Return [X, Y] of the center of cell containing provided text 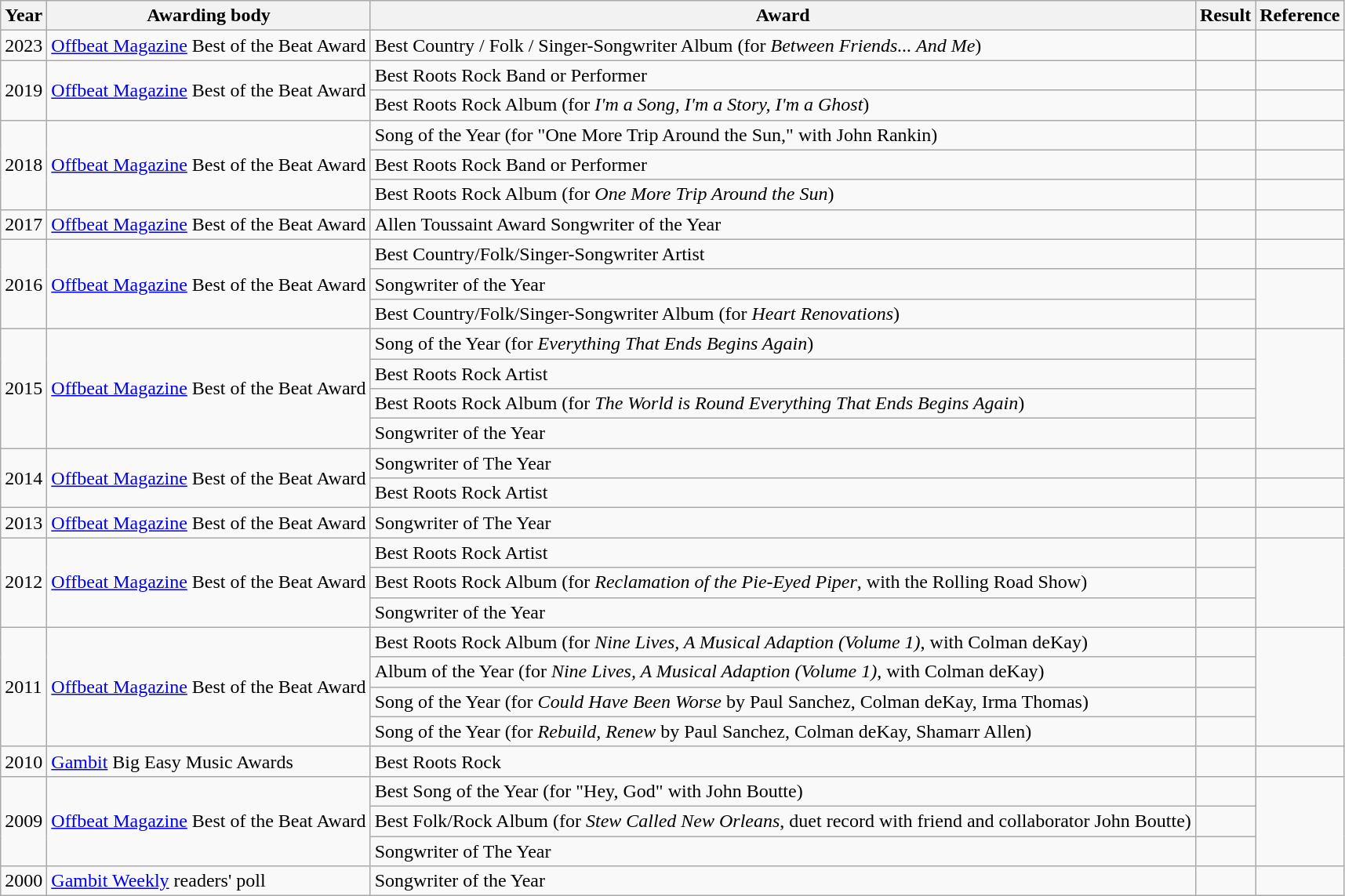
Allen Toussaint Award Songwriter of the Year [783, 224]
Gambit Weekly readers' poll [209, 881]
Best Roots Rock Album (for Reclamation of the Pie-Eyed Piper, with the Rolling Road Show) [783, 582]
Song of the Year (for Everything That Ends Begins Again) [783, 343]
Best Country/Folk/Singer-Songwriter Artist [783, 254]
2013 [24, 523]
2019 [24, 90]
Best Country / Folk / Singer-Songwriter Album (for Between Friends... And Me) [783, 45]
2023 [24, 45]
Album of the Year (for Nine Lives, A Musical Adaption (Volume 1), with Colman deKay) [783, 672]
Best Roots Rock Album (for I'm a Song, I'm a Story, I'm a Ghost) [783, 105]
Best Roots Rock [783, 761]
2010 [24, 761]
2015 [24, 388]
2000 [24, 881]
Song of the Year (for Could Have Been Worse by Paul Sanchez, Colman deKay, Irma Thomas) [783, 702]
Best Roots Rock Album (for Nine Lives, A Musical Adaption (Volume 1), with Colman deKay) [783, 642]
Song of the Year (for "One More Trip Around the Sun," with John Rankin) [783, 135]
2011 [24, 687]
2012 [24, 582]
2016 [24, 284]
Best Roots Rock Album (for One More Trip Around the Sun) [783, 194]
Best Folk/Rock Album (for Stew Called New Orleans, duet record with friend and collaborator John Boutte) [783, 821]
2018 [24, 165]
Best Country/Folk/Singer-Songwriter Album (for Heart Renovations) [783, 314]
Awarding body [209, 16]
Song of the Year (for Rebuild, Renew by Paul Sanchez, Colman deKay, Shamarr Allen) [783, 731]
Result [1225, 16]
Award [783, 16]
2014 [24, 478]
2009 [24, 821]
2017 [24, 224]
Year [24, 16]
Best Roots Rock Album (for The World is Round Everything That Ends Begins Again) [783, 404]
Best Song of the Year (for "Hey, God" with John Boutte) [783, 791]
Reference [1300, 16]
Gambit Big Easy Music Awards [209, 761]
